Pinpoint the cell where the given text exists, returning its [x, y] midpoint coordinate. 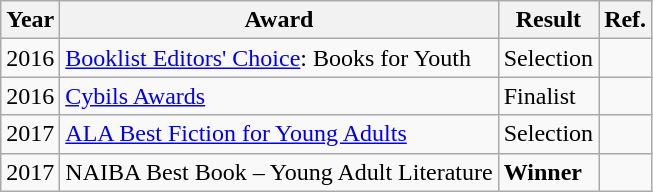
Booklist Editors' Choice: Books for Youth [279, 58]
NAIBA Best Book – Young Adult Literature [279, 172]
ALA Best Fiction for Young Adults [279, 134]
Finalist [548, 96]
Year [30, 20]
Award [279, 20]
Cybils Awards [279, 96]
Ref. [626, 20]
Winner [548, 172]
Result [548, 20]
